Provide the [X, Y] coordinate of the cell's center where the given text is located.  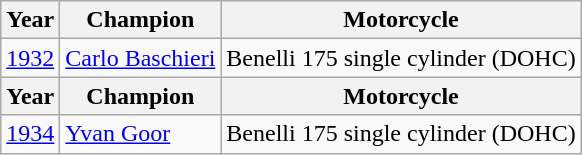
Yvan Goor [140, 134]
1932 [30, 58]
1934 [30, 134]
Carlo Baschieri [140, 58]
